Locate the cell with the specified text and output its (X, Y) center coordinate. 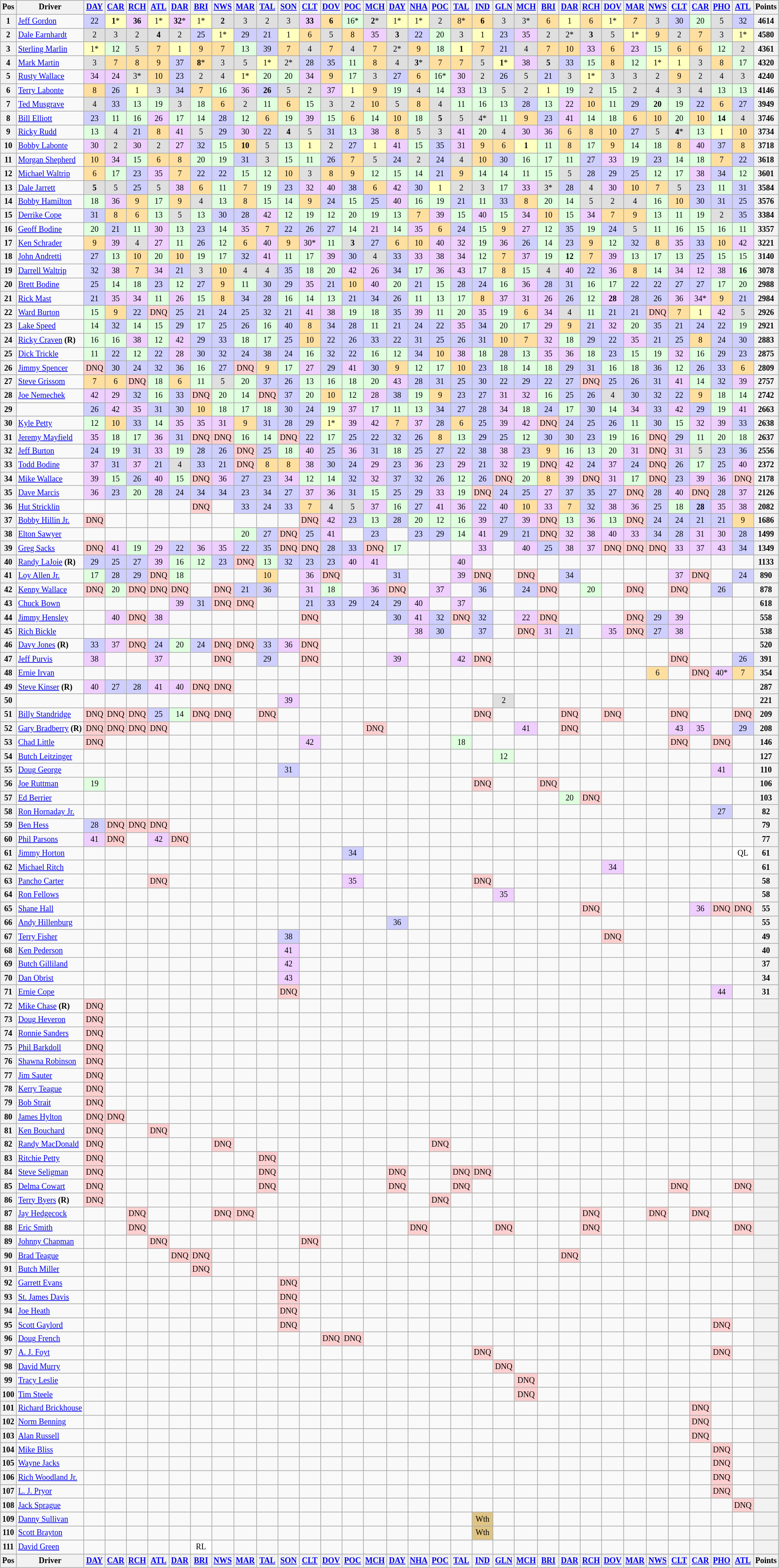
Greg Sacks (50, 548)
Elton Sawyer (50, 534)
Garrett Evans (50, 1283)
Hut Stricklin (50, 506)
101 (8, 1408)
45 (8, 631)
Bob Strait (50, 1103)
Doug French (50, 1338)
1133 (766, 562)
4146 (766, 91)
3618 (766, 160)
3357 (766, 230)
60 (8, 839)
Ken Pederson (50, 950)
Eric Smith (50, 1228)
2372 (766, 465)
Ed Berrier (50, 798)
Ward Burton (50, 312)
Ronnie Sanders (50, 1033)
84 (8, 1172)
89 (8, 1241)
Kerry Teague (50, 1089)
354 (766, 673)
QL (743, 853)
105 (8, 1464)
2663 (766, 409)
2638 (766, 424)
Bobby Labonte (50, 146)
Jim Sauter (50, 1075)
RL (201, 1547)
Rick Mast (50, 298)
Steve Grissom (50, 382)
Jeff Gordon (50, 21)
52 (8, 729)
Phil Barkdoll (50, 1047)
Rich Bickle (50, 631)
Chad Little (50, 742)
Joe Nemechek (50, 396)
1686 (766, 521)
Sterling Marlin (50, 49)
100 (8, 1394)
68 (8, 950)
Ricky Rudd (50, 132)
221 (766, 700)
Johnny Chapman (50, 1241)
287 (766, 687)
Ernie Cope (50, 992)
Dave Marcis (50, 493)
Ron Hornaday Jr. (50, 812)
Jeff Burton (50, 451)
Pancho Carter (50, 881)
67 (8, 936)
1499 (766, 534)
59 (8, 826)
Ernie Irvan (50, 673)
2178 (766, 479)
David Green (50, 1547)
538 (766, 631)
Phil Parsons (50, 839)
Ricky Craven (R) (50, 340)
Danny Sullivan (50, 1519)
James Hylton (50, 1117)
Rusty Wallace (50, 77)
46 (8, 645)
Dale Earnhardt (50, 35)
104 (8, 1450)
54 (8, 756)
99 (8, 1380)
Ritchie Petty (50, 1159)
3384 (766, 215)
Todd Bodine (50, 465)
L. J. Pryor (50, 1491)
2126 (766, 493)
Mike Bliss (50, 1450)
Butch Gilliland (50, 965)
890 (766, 576)
4361 (766, 49)
Brett Bodine (50, 285)
Mike Chase (R) (50, 1006)
109 (8, 1519)
Geoff Bodine (50, 230)
Jimmy Horton (50, 853)
Jay Hedgecock (50, 1214)
Jeff Purvis (50, 659)
Randy LaJoie (R) (50, 562)
107 (8, 1491)
2875 (766, 354)
71 (8, 992)
Tracy Leslie (50, 1380)
Richard Brickhouse (50, 1408)
69 (8, 965)
86 (8, 1200)
Ken Schrader (50, 243)
2921 (766, 327)
Doug Heveron (50, 1020)
Butch Leitzinger (50, 756)
Brad Teague (50, 1256)
3078 (766, 271)
4580 (766, 35)
Shane Hall (50, 909)
76 (8, 1062)
Mark Martin (50, 62)
2742 (766, 396)
2926 (766, 312)
98 (8, 1367)
64 (8, 895)
3734 (766, 132)
Alan Russell (50, 1435)
91 (8, 1269)
Ken Bouchard (50, 1131)
73 (8, 1020)
74 (8, 1033)
108 (8, 1505)
Bobby Hillin Jr. (50, 521)
Dale Jarrett (50, 188)
Steve Seligman (50, 1172)
Davy Jones (R) (50, 645)
78 (8, 1089)
Doug George (50, 770)
St. James Davis (50, 1297)
2809 (766, 368)
2637 (766, 437)
Morgan Shepherd (50, 160)
Derrike Cope (50, 215)
208 (766, 729)
83 (8, 1159)
3601 (766, 174)
63 (8, 881)
40* (722, 673)
32* (180, 21)
88 (8, 1228)
Joe Heath (50, 1311)
618 (766, 603)
Norm Benning (50, 1422)
3718 (766, 146)
John Andretti (50, 257)
90 (8, 1256)
Mike Wallace (50, 479)
Terry Labonte (50, 91)
94 (8, 1311)
Lake Speed (50, 327)
111 (8, 1547)
Delma Cowart (50, 1186)
4320 (766, 62)
Terry Byers (R) (50, 1200)
56 (8, 784)
3576 (766, 201)
1349 (766, 548)
50 (8, 700)
Dick Trickle (50, 354)
146 (766, 742)
Kenny Wallace (50, 590)
51 (8, 715)
Kyle Petty (50, 424)
3949 (766, 104)
97 (8, 1353)
62 (8, 867)
72 (8, 1006)
4240 (766, 77)
Ted Musgrave (50, 104)
Andy Hillenburg (50, 923)
Michael Ritch (50, 867)
558 (766, 618)
92 (8, 1283)
Scott Brayton (50, 1533)
66 (8, 923)
878 (766, 590)
3584 (766, 188)
3746 (766, 118)
Dan Obrist (50, 978)
Darrell Waltrip (50, 271)
Billy Standridge (50, 715)
Jimmy Spencer (50, 368)
93 (8, 1297)
85 (8, 1186)
2988 (766, 285)
Scott Gaylord (50, 1325)
30* (310, 243)
70 (8, 978)
Bill Elliott (50, 118)
Joe Ruttman (50, 784)
Wayne Jacks (50, 1464)
Jeremy Mayfield (50, 437)
Randy MacDonald (50, 1144)
2556 (766, 451)
Ron Fellows (50, 895)
80 (8, 1117)
Chuck Bown (50, 603)
2984 (766, 298)
34* (700, 298)
3140 (766, 257)
2883 (766, 340)
Gary Bradberry (R) (50, 729)
209 (766, 715)
48 (8, 673)
Rich Woodland Jr. (50, 1477)
3221 (766, 243)
96 (8, 1338)
95 (8, 1325)
65 (8, 909)
87 (8, 1214)
57 (8, 798)
4614 (766, 21)
Steve Kinser (R) (50, 687)
Butch Miller (50, 1269)
520 (766, 645)
Jimmy Hensley (50, 618)
2082 (766, 506)
127 (766, 756)
81 (8, 1131)
102 (8, 1422)
Tim Steele (50, 1394)
53 (8, 742)
A. J. Foyt (50, 1353)
Jack Sprague (50, 1505)
75 (8, 1047)
47 (8, 659)
Shawna Robinson (50, 1062)
Michael Waltrip (50, 174)
Bobby Hamilton (50, 201)
Terry Fisher (50, 936)
391 (766, 659)
Loy Allen Jr. (50, 576)
David Murry (50, 1367)
2757 (766, 382)
Ben Hess (50, 826)
